Detect which cell encompasses the target text, then output its (X, Y) center coordinate. 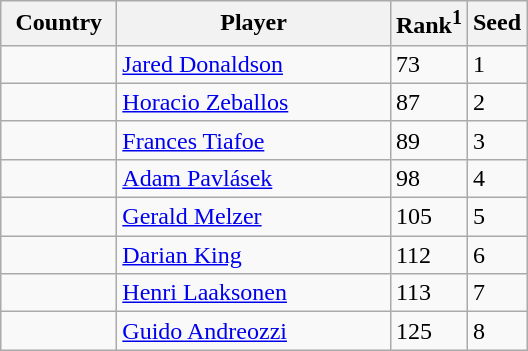
8 (496, 331)
125 (428, 331)
113 (428, 293)
1 (496, 64)
6 (496, 255)
2 (496, 102)
4 (496, 178)
Country (59, 24)
112 (428, 255)
Henri Laaksonen (254, 293)
Rank1 (428, 24)
98 (428, 178)
5 (496, 217)
7 (496, 293)
Guido Andreozzi (254, 331)
3 (496, 140)
Gerald Melzer (254, 217)
Darian King (254, 255)
Jared Donaldson (254, 64)
Player (254, 24)
Adam Pavlásek (254, 178)
Horacio Zeballos (254, 102)
87 (428, 102)
105 (428, 217)
89 (428, 140)
Frances Tiafoe (254, 140)
73 (428, 64)
Seed (496, 24)
